Search for the cell housing the specified text and yield its [x, y] center coordinate. 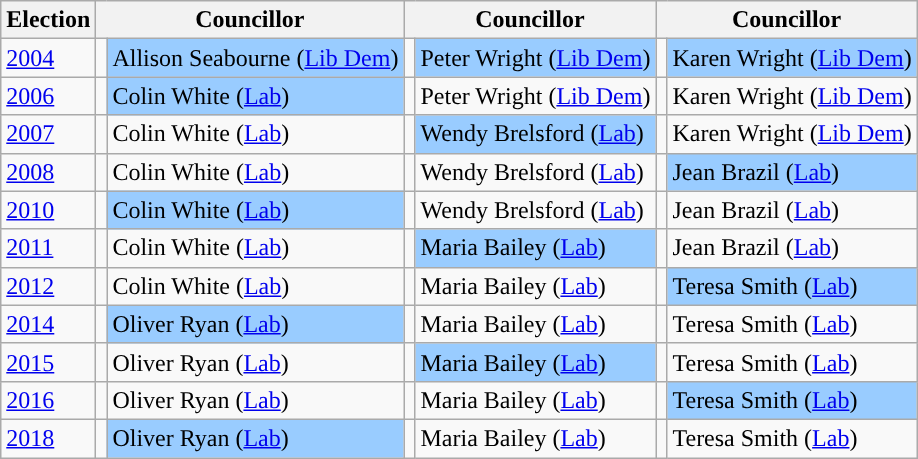
2008 [48, 172]
2007 [48, 134]
2011 [48, 248]
2012 [48, 286]
2014 [48, 324]
2018 [48, 438]
2006 [48, 96]
2004 [48, 58]
Election [48, 20]
2010 [48, 210]
2016 [48, 400]
2015 [48, 362]
Allison Seabourne (Lib Dem) [256, 58]
